Identify which cell holds the provided text, then report its (x, y) central coordinate. 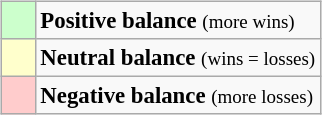
Neutral balance (wins = losses) (178, 58)
Positive balance (more wins) (178, 21)
Negative balance (more losses) (178, 96)
